For the text-containing cell, return its midpoint in (x, y) coordinate format. 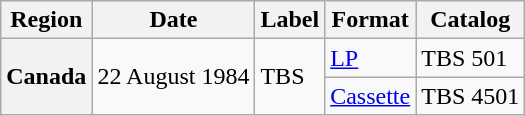
TBS (290, 77)
Catalog (470, 20)
Date (174, 20)
Cassette (370, 96)
LP (370, 58)
Format (370, 20)
Label (290, 20)
Region (46, 20)
TBS 4501 (470, 96)
22 August 1984 (174, 77)
TBS 501 (470, 58)
Canada (46, 77)
